Identify which cell holds the provided text, then report its (x, y) central coordinate. 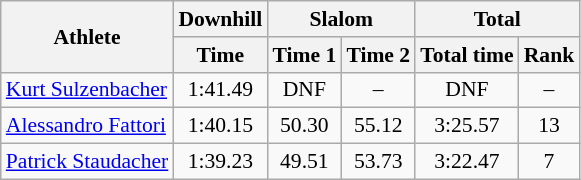
53.73 (378, 162)
49.51 (304, 162)
Time 2 (378, 55)
Rank (550, 55)
1:41.49 (220, 90)
Alessandro Fattori (88, 126)
55.12 (378, 126)
Total time (466, 55)
1:40.15 (220, 126)
Athlete (88, 36)
Patrick Staudacher (88, 162)
50.30 (304, 126)
Total (497, 19)
1:39.23 (220, 162)
Slalom (341, 19)
Time (220, 55)
Downhill (220, 19)
7 (550, 162)
13 (550, 126)
Kurt Sulzenbacher (88, 90)
Time 1 (304, 55)
3:25.57 (466, 126)
3:22.47 (466, 162)
